Return the [X, Y] coordinate for the center point of the cell that contains the specified text.  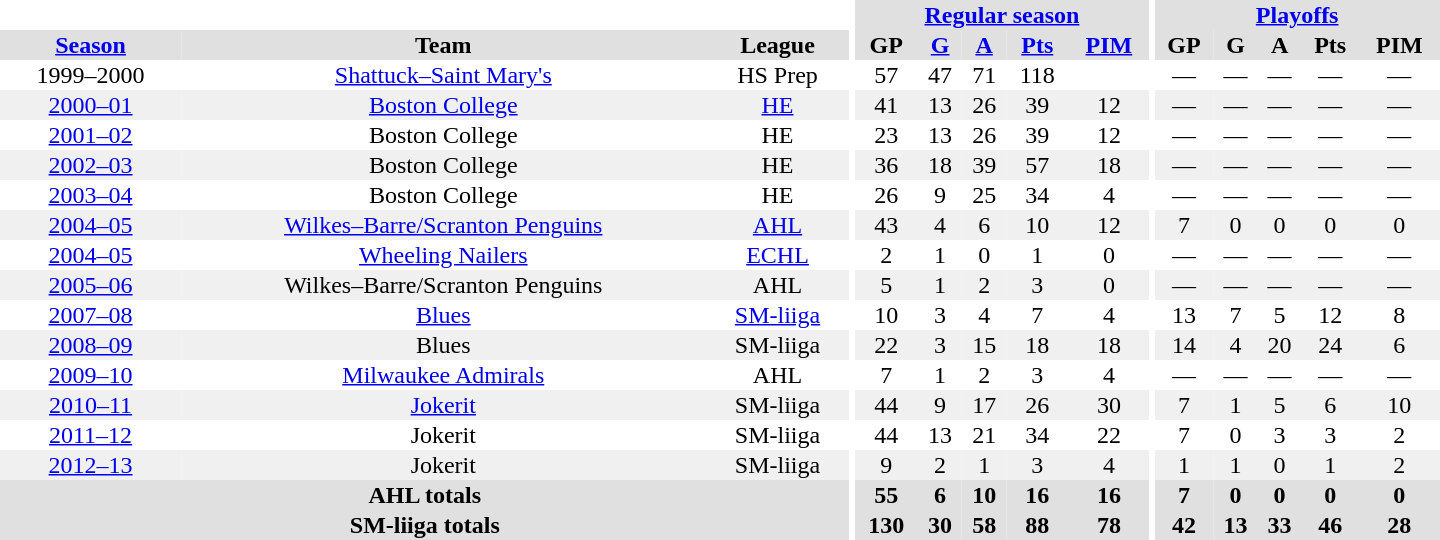
47 [940, 75]
SM-liiga totals [425, 525]
2008–09 [90, 345]
2011–12 [90, 435]
46 [1330, 525]
8 [1400, 315]
28 [1400, 525]
58 [984, 525]
118 [1037, 75]
20 [1280, 345]
Milwaukee Admirals [443, 375]
2010–11 [90, 405]
Regular season [1002, 15]
Season [90, 45]
ECHL [777, 255]
2001–02 [90, 135]
2002–03 [90, 165]
2007–08 [90, 315]
21 [984, 435]
71 [984, 75]
2012–13 [90, 465]
League [777, 45]
15 [984, 345]
88 [1037, 525]
2005–06 [90, 285]
130 [886, 525]
43 [886, 225]
1999–2000 [90, 75]
Team [443, 45]
42 [1184, 525]
Shattuck–Saint Mary's [443, 75]
Playoffs [1297, 15]
23 [886, 135]
2009–10 [90, 375]
2000–01 [90, 105]
55 [886, 495]
36 [886, 165]
25 [984, 195]
14 [1184, 345]
Wheeling Nailers [443, 255]
2003–04 [90, 195]
78 [1108, 525]
HS Prep [777, 75]
24 [1330, 345]
41 [886, 105]
33 [1280, 525]
AHL totals [425, 495]
17 [984, 405]
